Scan for the cell matching the given text and deliver its (X, Y) coordinate at center. 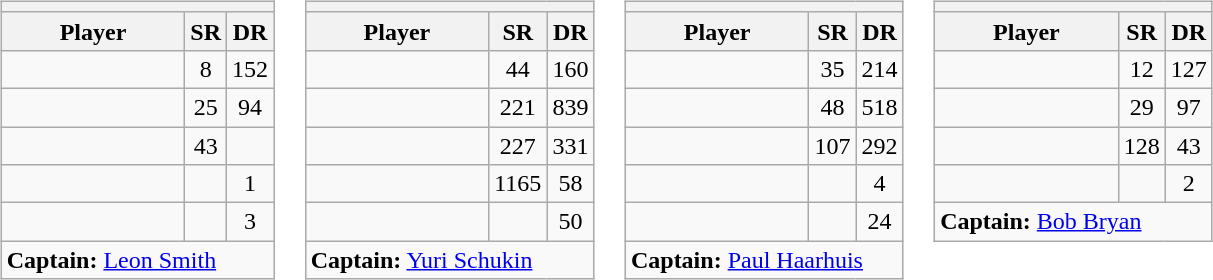
8 (206, 69)
127 (1188, 69)
152 (250, 69)
Captain: Leon Smith (137, 260)
12 (1142, 69)
2 (1188, 184)
227 (518, 145)
Captain: Paul Haarhuis (764, 260)
3 (250, 222)
107 (832, 145)
160 (570, 69)
292 (880, 145)
1 (250, 184)
214 (880, 69)
29 (1142, 107)
97 (1188, 107)
24 (880, 222)
44 (518, 69)
221 (518, 107)
48 (832, 107)
94 (250, 107)
Captain: Yuri Schukin (450, 260)
Captain: Bob Bryan (1074, 222)
35 (832, 69)
58 (570, 184)
839 (570, 107)
1165 (518, 184)
128 (1142, 145)
50 (570, 222)
518 (880, 107)
4 (880, 184)
25 (206, 107)
331 (570, 145)
